Find where the given text appears and provide that cell's center as [x, y] coordinate. 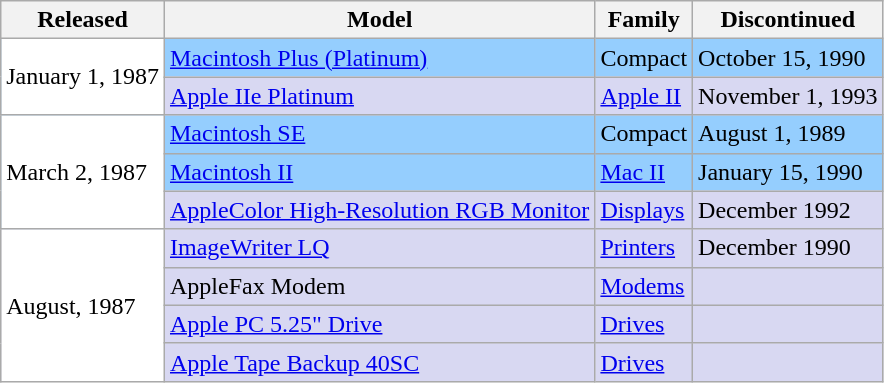
March 2, 1987 [83, 172]
Apple Tape Backup 40SC [379, 362]
Macintosh SE [379, 134]
Family [644, 20]
December 1990 [788, 248]
November 1, 1993 [788, 96]
AppleColor High-Resolution RGB Monitor [379, 210]
Macintosh II [379, 172]
Apple PC 5.25" Drive [379, 324]
Apple IIe Platinum [379, 96]
Model [379, 20]
Displays [644, 210]
Printers [644, 248]
October 15, 1990 [788, 58]
August, 1987 [83, 305]
Apple II [644, 96]
Mac II [644, 172]
Modems [644, 286]
Released [83, 20]
AppleFax Modem [379, 286]
Macintosh Plus (Platinum) [379, 58]
January 15, 1990 [788, 172]
December 1992 [788, 210]
August 1, 1989 [788, 134]
January 1, 1987 [83, 77]
ImageWriter LQ [379, 248]
Discontinued [788, 20]
